Capture the cell that displays the provided text and extract its [X, Y] central coordinate. 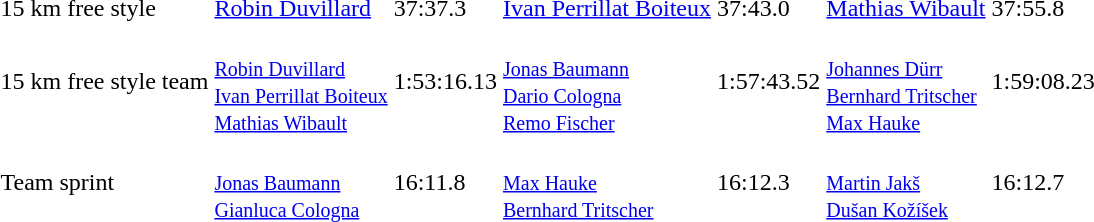
Johannes DürrBernhard TritscherMax Hauke [906, 82]
Robin DuvillardIvan Perrillat BoiteuxMathias Wibault [301, 82]
1:53:16.13 [445, 82]
Jonas BaumannDario ColognaRemo Fischer [608, 82]
1:57:43.52 [768, 82]
